Detect which cell encompasses the target text, then output its (X, Y) center coordinate. 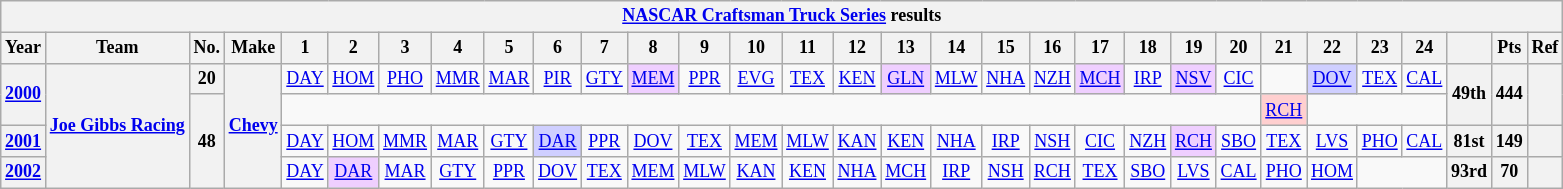
NSV (1194, 78)
22 (1332, 48)
Pts (1509, 48)
70 (1509, 172)
16 (1052, 48)
4 (458, 48)
15 (1006, 48)
EVG (756, 78)
13 (906, 48)
2000 (24, 94)
10 (756, 48)
2001 (24, 140)
5 (509, 48)
3 (406, 48)
9 (704, 48)
48 (206, 141)
12 (857, 48)
Team (117, 48)
444 (1509, 94)
2002 (24, 172)
81st (1470, 140)
21 (1284, 48)
17 (1100, 48)
6 (558, 48)
1 (305, 48)
GLN (906, 78)
93rd (1470, 172)
Ref (1545, 48)
18 (1148, 48)
149 (1509, 140)
Chevy (253, 126)
11 (808, 48)
Year (24, 48)
14 (956, 48)
19 (1194, 48)
23 (1380, 48)
No. (206, 48)
7 (604, 48)
PIR (558, 78)
Make (253, 48)
Joe Gibbs Racing (117, 126)
24 (1424, 48)
8 (653, 48)
NASCAR Craftsman Truck Series results (782, 16)
49th (1470, 94)
2 (354, 48)
